Scan for the cell matching the given text and deliver its [X, Y] coordinate at center. 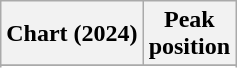
Chart (2024) [72, 34]
Peakposition [189, 34]
